Detect which cell encompasses the target text, then output its (x, y) center coordinate. 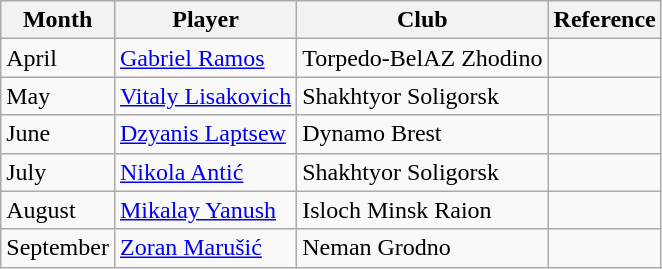
Player (205, 20)
September (58, 248)
Vitaly Lisakovich (205, 96)
July (58, 172)
May (58, 96)
Month (58, 20)
August (58, 210)
April (58, 58)
Mikalay Yanush (205, 210)
Dynamo Brest (422, 134)
Dzyanis Laptsew (205, 134)
Club (422, 20)
June (58, 134)
Reference (604, 20)
Torpedo-BelAZ Zhodino (422, 58)
Neman Grodno (422, 248)
Nikola Antić (205, 172)
Gabriel Ramos (205, 58)
Isloch Minsk Raion (422, 210)
Zoran Marušić (205, 248)
